Provide the [x, y] coordinate of the cell's center where the given text is located.  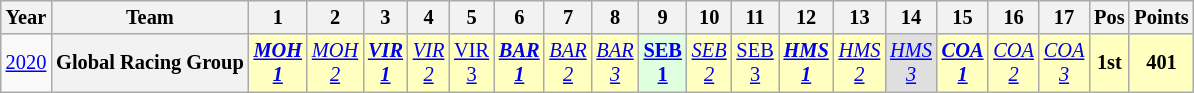
1st [1109, 63]
15 [963, 17]
SEB2 [710, 63]
SEB1 [663, 63]
12 [806, 17]
Year [26, 17]
SEB3 [756, 63]
9 [663, 17]
VIR2 [428, 63]
13 [860, 17]
4 [428, 17]
11 [756, 17]
6 [519, 17]
COA3 [1064, 63]
5 [472, 17]
Global Racing Group [150, 63]
401 [1161, 63]
1 [278, 17]
10 [710, 17]
HMS1 [806, 63]
HMS3 [911, 63]
MOH1 [278, 63]
BAR2 [568, 63]
BAR1 [519, 63]
16 [1013, 17]
14 [911, 17]
Pos [1109, 17]
VIR3 [472, 63]
2020 [26, 63]
COA2 [1013, 63]
MOH2 [335, 63]
COA1 [963, 63]
Points [1161, 17]
BAR3 [616, 63]
7 [568, 17]
8 [616, 17]
Team [150, 17]
HMS2 [860, 63]
3 [386, 17]
17 [1064, 17]
2 [335, 17]
VIR1 [386, 63]
